Search for the cell housing the specified text and yield its (x, y) center coordinate. 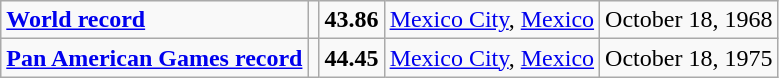
October 18, 1968 (689, 20)
Pan American Games record (154, 58)
October 18, 1975 (689, 58)
World record (154, 20)
43.86 (352, 20)
44.45 (352, 58)
